Locate the cell with the specified text and output its [X, Y] center coordinate. 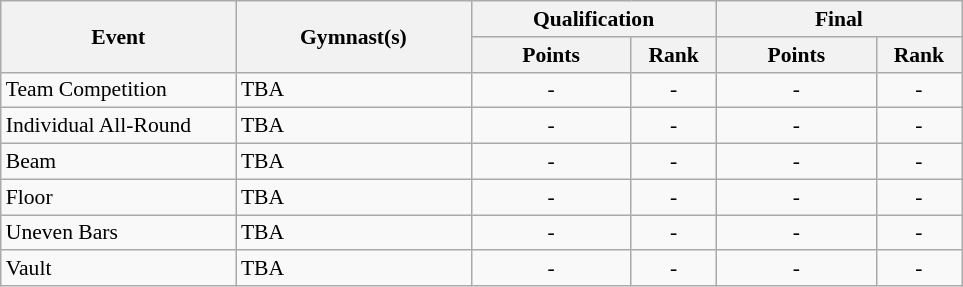
Uneven Bars [118, 233]
Team Competition [118, 90]
Event [118, 36]
Individual All-Round [118, 126]
Floor [118, 197]
Qualification [594, 19]
Gymnast(s) [354, 36]
Beam [118, 162]
Vault [118, 269]
Final [838, 19]
